Provide the [x, y] coordinate of the cell's center where the given text is located.  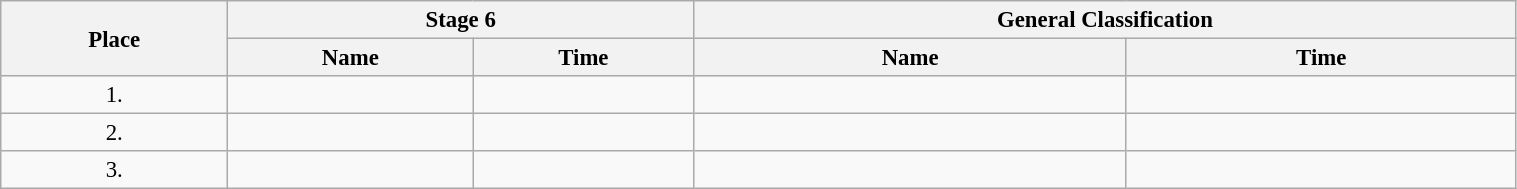
3. [114, 170]
1. [114, 95]
2. [114, 133]
Place [114, 38]
Stage 6 [461, 20]
General Classification [1105, 20]
